Extract the (X, Y) coordinate from the center of the cell holding the provided text.  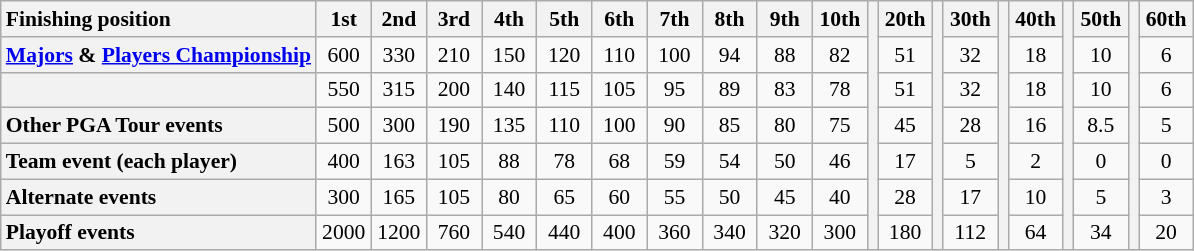
8th (730, 19)
150 (510, 55)
2000 (344, 233)
59 (674, 162)
5th (564, 19)
340 (730, 233)
60th (1166, 19)
65 (564, 197)
30th (970, 19)
8.5 (1100, 126)
40th (1036, 19)
64 (1036, 233)
16 (1036, 126)
50th (1100, 19)
540 (510, 233)
4th (510, 19)
83 (784, 90)
Other PGA Tour events (158, 126)
320 (784, 233)
550 (344, 90)
140 (510, 90)
330 (398, 55)
115 (564, 90)
95 (674, 90)
315 (398, 90)
90 (674, 126)
55 (674, 197)
9th (784, 19)
94 (730, 55)
180 (906, 233)
165 (398, 197)
6th (620, 19)
40 (840, 197)
20 (1166, 233)
112 (970, 233)
500 (344, 126)
3 (1166, 197)
10th (840, 19)
54 (730, 162)
Playoff events (158, 233)
135 (510, 126)
20th (906, 19)
Finishing position (158, 19)
60 (620, 197)
2 (1036, 162)
2nd (398, 19)
440 (564, 233)
190 (454, 126)
46 (840, 162)
120 (564, 55)
210 (454, 55)
85 (730, 126)
89 (730, 90)
163 (398, 162)
760 (454, 233)
82 (840, 55)
3rd (454, 19)
7th (674, 19)
200 (454, 90)
68 (620, 162)
34 (1100, 233)
1st (344, 19)
360 (674, 233)
Team event (each player) (158, 162)
Alternate events (158, 197)
1200 (398, 233)
600 (344, 55)
75 (840, 126)
Majors & Players Championship (158, 55)
